Extract the [X, Y] coordinate from the center of the cell holding the provided text.  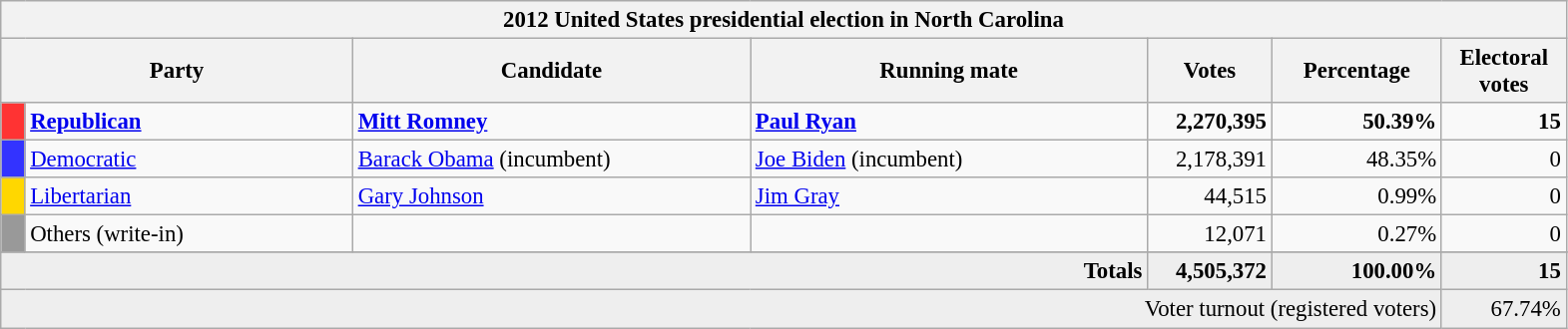
Electoral votes [1503, 72]
4,505,372 [1210, 272]
Paul Ryan [949, 122]
Barack Obama (incumbent) [551, 160]
Votes [1210, 72]
50.39% [1356, 122]
2,270,395 [1210, 122]
2012 United States presidential election in North Carolina [784, 20]
67.74% [1503, 309]
Totals [575, 272]
12,071 [1210, 234]
Running mate [949, 72]
Libertarian [189, 196]
100.00% [1356, 272]
Gary Johnson [551, 196]
Democratic [189, 160]
Party [178, 72]
2,178,391 [1210, 160]
Jim Gray [949, 196]
48.35% [1356, 160]
Voter turnout (registered voters) [722, 309]
0.27% [1356, 234]
Candidate [551, 72]
Republican [189, 122]
0.99% [1356, 196]
44,515 [1210, 196]
Mitt Romney [551, 122]
Percentage [1356, 72]
Others (write-in) [189, 234]
Joe Biden (incumbent) [949, 160]
